Search for the cell housing the specified text and yield its (x, y) center coordinate. 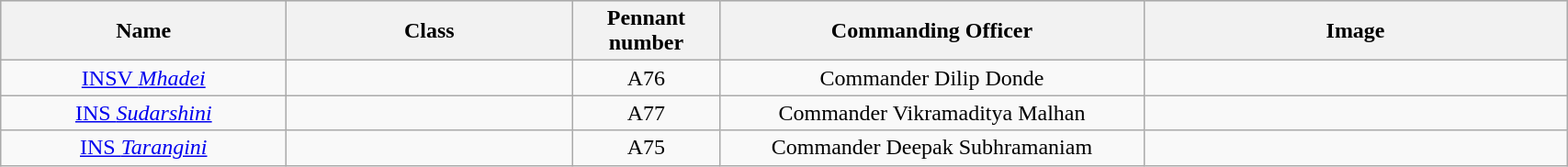
Name (143, 31)
INS Tarangini (143, 148)
Commander Deepak Subhramaniam (931, 148)
Commanding Officer (931, 31)
Pennant number (647, 31)
Commander Vikramaditya Malhan (931, 113)
Image (1356, 31)
INS Sudarshini (143, 113)
Commander Dilip Donde (931, 78)
Class (430, 31)
A77 (647, 113)
INSV Mhadei (143, 78)
A76 (647, 78)
A75 (647, 148)
